For the text-containing cell, return its midpoint in (x, y) coordinate format. 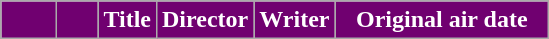
Director (204, 20)
Writer (294, 20)
Original air date (442, 20)
Title (128, 20)
